For the text-containing cell, return its midpoint in (x, y) coordinate format. 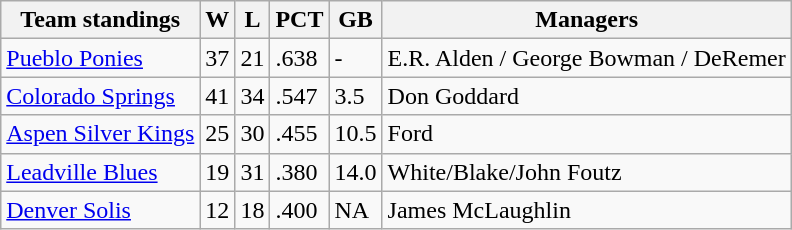
10.5 (356, 134)
Leadville Blues (100, 172)
Pueblo Ponies (100, 58)
34 (252, 96)
NA (356, 210)
Colorado Springs (100, 96)
Managers (586, 20)
21 (252, 58)
41 (218, 96)
Team standings (100, 20)
12 (218, 210)
19 (218, 172)
14.0 (356, 172)
L (252, 20)
Aspen Silver Kings (100, 134)
.400 (300, 210)
3.5 (356, 96)
.547 (300, 96)
25 (218, 134)
37 (218, 58)
E.R. Alden / George Bowman / DeRemer (586, 58)
.638 (300, 58)
Denver Solis (100, 210)
.455 (300, 134)
31 (252, 172)
Don Goddard (586, 96)
18 (252, 210)
GB (356, 20)
- (356, 58)
W (218, 20)
30 (252, 134)
Ford (586, 134)
White/Blake/John Foutz (586, 172)
PCT (300, 20)
.380 (300, 172)
James McLaughlin (586, 210)
